From the cell containing the given text, extract its center point as [X, Y] coordinate. 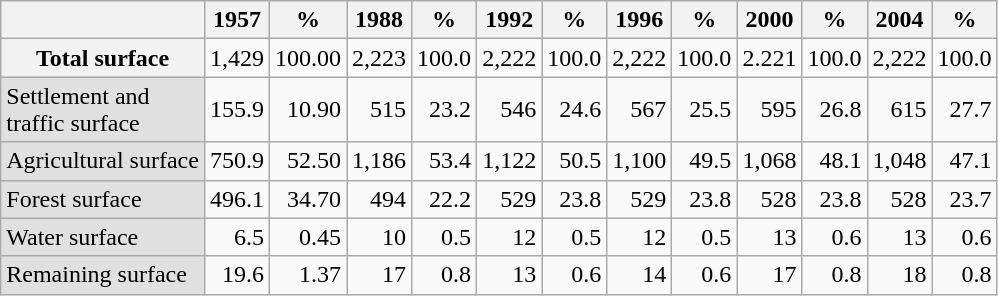
18 [900, 275]
27.7 [964, 110]
1,068 [770, 161]
0.45 [308, 237]
1,429 [236, 58]
2.221 [770, 58]
25.5 [704, 110]
496.1 [236, 199]
23.7 [964, 199]
47.1 [964, 161]
1.37 [308, 275]
494 [380, 199]
2004 [900, 20]
1957 [236, 20]
1,122 [510, 161]
10 [380, 237]
Forest surface [103, 199]
1988 [380, 20]
22.2 [444, 199]
10.90 [308, 110]
Remaining surface [103, 275]
2,223 [380, 58]
100.00 [308, 58]
34.70 [308, 199]
1992 [510, 20]
515 [380, 110]
50.5 [574, 161]
1,048 [900, 161]
595 [770, 110]
53.4 [444, 161]
546 [510, 110]
24.6 [574, 110]
2000 [770, 20]
6.5 [236, 237]
615 [900, 110]
48.1 [834, 161]
Water surface [103, 237]
1996 [640, 20]
1,100 [640, 161]
Settlement and traffic surface [103, 110]
26.8 [834, 110]
750.9 [236, 161]
Agricultural surface [103, 161]
155.9 [236, 110]
49.5 [704, 161]
1,186 [380, 161]
567 [640, 110]
Total surface [103, 58]
14 [640, 275]
23.2 [444, 110]
19.6 [236, 275]
52.50 [308, 161]
